Determine the (x, y) coordinate at the center of the cell enclosing the given text.  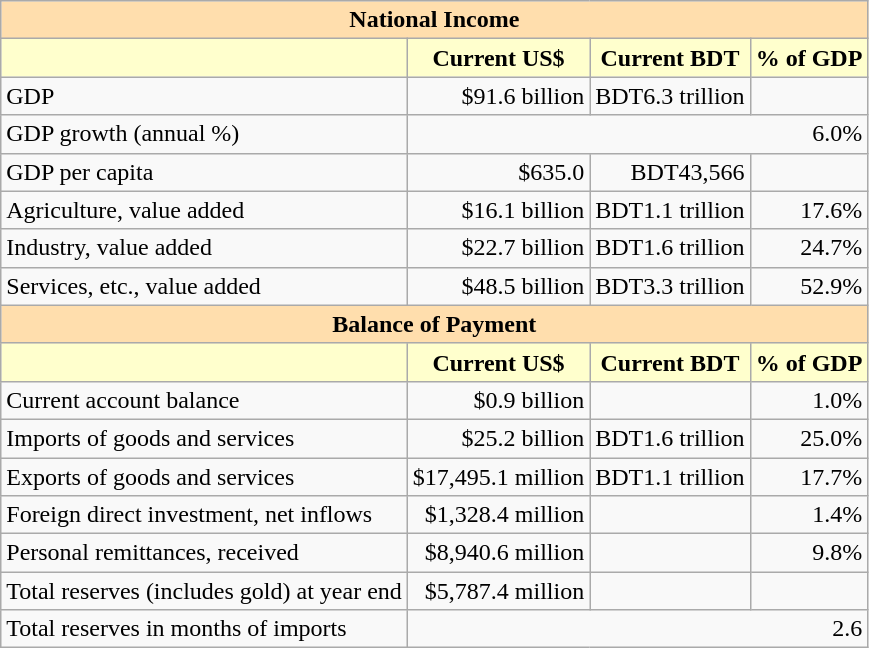
Foreign direct investment, net inflows (204, 515)
17.7% (809, 477)
Services, etc., value added (204, 286)
1.4% (809, 515)
$48.5 billion (498, 286)
Imports of goods and services (204, 438)
Personal remittances, received (204, 553)
BDT6.3 trillion (670, 96)
Balance of Payment (434, 324)
National Income (434, 20)
52.9% (809, 286)
BDT43,566 (670, 172)
$17,495.1 million (498, 477)
$91.6 billion (498, 96)
1.0% (809, 400)
$22.7 billion (498, 248)
25.0% (809, 438)
$25.2 billion (498, 438)
Agriculture, value added (204, 210)
24.7% (809, 248)
Total reserves in months of imports (204, 629)
Exports of goods and services (204, 477)
$1,328.4 million (498, 515)
$635.0 (498, 172)
$5,787.4 million (498, 591)
Current account balance (204, 400)
Industry, value added (204, 248)
Total reserves (includes gold) at year end (204, 591)
GDP per capita (204, 172)
2.6 (638, 629)
17.6% (809, 210)
BDT3.3 trillion (670, 286)
9.8% (809, 553)
6.0% (638, 134)
$16.1 billion (498, 210)
$0.9 billion (498, 400)
$8,940.6 million (498, 553)
GDP (204, 96)
GDP growth (annual %) (204, 134)
